Output the (X, Y) coordinate of the center of the cell containing the given text.  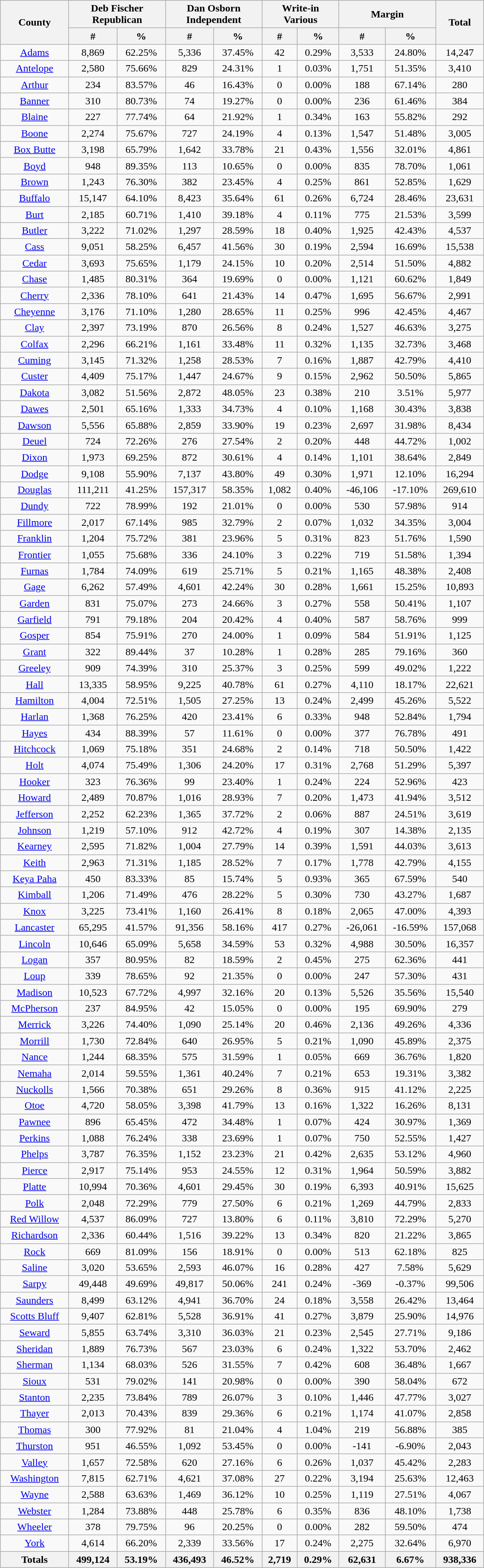
51.56% (141, 393)
24.19% (238, 133)
Jefferson (35, 814)
5,528 (190, 1316)
1,516 (190, 1235)
195 (362, 1009)
25.63% (410, 1478)
3,020 (93, 1268)
6,970 (460, 1543)
385 (460, 1430)
Furnas (35, 571)
280 (460, 85)
1,161 (190, 344)
Valley (35, 1462)
1,730 (93, 1041)
307 (362, 830)
4,621 (190, 1478)
Cass (35, 247)
431 (460, 976)
4,614 (93, 1543)
2,225 (460, 1089)
Howard (35, 798)
Holt (35, 765)
3,226 (93, 1025)
96 (190, 1527)
620 (190, 1462)
Kearney (35, 846)
Cheyenne (35, 312)
92 (190, 976)
57.30% (410, 976)
6,393 (362, 1187)
41.79% (238, 1106)
526 (190, 1365)
Hall (35, 684)
273 (190, 603)
71.82% (141, 846)
2,283 (460, 1462)
Dawson (35, 425)
424 (362, 1122)
-26,061 (362, 927)
22,621 (460, 684)
Pawnee (35, 1122)
2,963 (93, 863)
51.50% (410, 263)
1,849 (460, 279)
52.55% (410, 1138)
24.51% (410, 814)
67.59% (410, 879)
338 (190, 1138)
Saunders (35, 1300)
531 (93, 1381)
5,336 (190, 52)
1,204 (93, 539)
111,211 (93, 490)
Douglas (35, 490)
378 (93, 1527)
59.50% (410, 1527)
23.45% (238, 182)
44.79% (410, 1203)
1,135 (362, 344)
13,464 (460, 1300)
10,893 (460, 587)
88.39% (141, 733)
2,252 (93, 814)
21.35% (238, 976)
60.44% (141, 1235)
26.56% (238, 328)
0.43% (318, 149)
Saline (35, 1268)
269,610 (460, 490)
0.39% (318, 846)
51.35% (410, 69)
51.29% (410, 765)
37.72% (238, 814)
1,394 (460, 555)
60.62% (410, 279)
46.07% (238, 1268)
1,657 (93, 1462)
28.22% (238, 895)
2,136 (362, 1025)
4,410 (460, 360)
1,527 (362, 328)
83.33% (141, 879)
80.73% (141, 101)
Box Butte (35, 149)
27.54% (238, 441)
Merrick (35, 1025)
84.95% (141, 1009)
18.91% (238, 1251)
2,043 (460, 1446)
1,661 (362, 587)
33.78% (238, 149)
719 (362, 555)
Sherman (35, 1365)
49.69% (141, 1284)
23,631 (460, 198)
Blaine (35, 117)
32.79% (238, 522)
540 (460, 879)
66.20% (141, 1543)
651 (190, 1089)
Total (460, 22)
76.30% (141, 182)
1,219 (93, 830)
24.15% (238, 263)
0.46% (318, 1025)
48.38% (410, 571)
427 (362, 1268)
62.18% (410, 1251)
Arthur (35, 85)
5,855 (93, 1333)
24.20% (238, 765)
23.03% (238, 1349)
3,145 (93, 360)
78.99% (141, 506)
Richardson (35, 1235)
34.59% (238, 943)
1,365 (190, 814)
417 (279, 927)
37.08% (238, 1478)
79.02% (141, 1381)
279 (460, 1009)
78.65% (141, 976)
474 (460, 1527)
29.45% (238, 1187)
Morrill (35, 1041)
5,522 (460, 700)
7.58% (410, 1268)
41.25% (141, 490)
4,941 (190, 1300)
558 (362, 603)
28.59% (238, 231)
75.49% (141, 765)
70.36% (141, 1187)
3,082 (93, 393)
1,004 (190, 846)
75.91% (141, 636)
3,225 (93, 911)
24.80% (410, 52)
3,468 (460, 344)
4,997 (190, 992)
7,137 (190, 474)
434 (93, 733)
0.17% (318, 863)
Boone (35, 133)
914 (460, 506)
19.27% (238, 101)
1,244 (93, 1057)
47.00% (410, 911)
1,016 (190, 798)
1,964 (362, 1170)
Sheridan (35, 1349)
Nance (35, 1057)
3,310 (190, 1333)
53.70% (410, 1349)
25.71% (238, 571)
2,408 (460, 571)
28.53% (238, 360)
Keith (35, 863)
0.05% (318, 1057)
472 (190, 1122)
15,540 (460, 992)
2,397 (93, 328)
282 (362, 1527)
62,631 (362, 1559)
76.73% (141, 1349)
999 (460, 619)
46.55% (141, 1446)
Brown (35, 182)
436,493 (190, 1559)
57.10% (141, 830)
28.52% (238, 863)
Chase (35, 279)
1,485 (93, 279)
157,068 (460, 927)
52.84% (410, 717)
3,787 (93, 1154)
75.18% (141, 749)
Lancaster (35, 927)
29.26% (238, 1089)
63.74% (141, 1333)
9,186 (460, 1333)
724 (93, 441)
76.24% (141, 1138)
450 (93, 879)
1,152 (190, 1154)
72.58% (141, 1462)
23.69% (238, 1138)
351 (190, 749)
1,547 (362, 133)
23 (279, 393)
3,198 (93, 149)
65.88% (141, 425)
65.09% (141, 943)
76.36% (141, 782)
Loup (35, 976)
2,462 (460, 1349)
5,977 (460, 393)
3,275 (460, 328)
8,423 (190, 198)
-141 (362, 1446)
Kimball (35, 895)
915 (362, 1089)
2,962 (362, 376)
2,489 (93, 798)
234 (93, 85)
80.95% (141, 960)
36.91% (238, 1316)
79.16% (410, 652)
750 (362, 1138)
Thurston (35, 1446)
1,306 (190, 765)
584 (362, 636)
34.35% (410, 522)
Margin (387, 14)
75.68% (141, 555)
26.42% (410, 1300)
58.04% (410, 1381)
70.43% (141, 1413)
15,625 (460, 1187)
Adams (35, 52)
653 (362, 1073)
Butler (35, 231)
65,295 (93, 927)
24.55% (238, 1170)
285 (362, 652)
2,719 (279, 1559)
50.59% (410, 1170)
1,165 (362, 571)
323 (93, 782)
2,595 (93, 846)
887 (362, 814)
Garfield (35, 619)
Franklin (35, 539)
Fillmore (35, 522)
Red Willow (35, 1219)
32.01% (410, 149)
953 (190, 1170)
Wheeler (35, 1527)
Garden (35, 603)
62.81% (141, 1316)
9,051 (93, 247)
41.56% (238, 247)
16 (279, 1268)
384 (460, 101)
77.74% (141, 117)
-6.90% (410, 1446)
2,013 (93, 1413)
28.65% (238, 312)
0.15% (318, 376)
1,590 (460, 539)
1,556 (362, 149)
1,179 (190, 263)
24.00% (238, 636)
30.61% (238, 457)
1,107 (460, 603)
75.17% (141, 376)
-46,106 (362, 490)
364 (190, 279)
Clay (35, 328)
1,642 (190, 149)
2,274 (93, 133)
64 (190, 117)
Dakota (35, 393)
4,960 (460, 1154)
Dawes (35, 409)
27.71% (410, 1333)
25.90% (410, 1316)
75.07% (141, 603)
9,407 (93, 1316)
2,917 (93, 1170)
49 (279, 474)
1,505 (190, 700)
1,410 (190, 214)
77.92% (141, 1430)
4,336 (460, 1025)
1,101 (362, 457)
5,629 (460, 1268)
3,533 (362, 52)
36.76% (410, 1057)
51.58% (410, 555)
2,275 (362, 1543)
75.66% (141, 69)
1,820 (460, 1057)
1,037 (362, 1462)
16.69% (410, 247)
Hooker (35, 782)
47.77% (410, 1397)
1,925 (362, 231)
Antelope (35, 69)
36.70% (238, 1300)
29.36% (238, 1413)
141 (190, 1381)
24.67% (238, 376)
247 (362, 976)
2,185 (93, 214)
672 (460, 1381)
21.22% (410, 1235)
839 (190, 1413)
16,357 (460, 943)
62.25% (141, 52)
78.10% (141, 295)
89.44% (141, 652)
18.59% (238, 960)
53.65% (141, 1268)
3,398 (190, 1106)
2,014 (93, 1073)
23.40% (238, 782)
52.96% (410, 782)
24 (279, 1300)
Dixon (35, 457)
192 (190, 506)
1,778 (362, 863)
19.69% (238, 279)
27.51% (410, 1494)
10,523 (93, 992)
49.02% (410, 668)
3,004 (460, 522)
8,869 (93, 52)
Scotts Bluff (35, 1316)
51.76% (410, 539)
20.98% (238, 1381)
2,296 (93, 344)
420 (190, 717)
Nuckolls (35, 1089)
823 (362, 539)
4,467 (460, 312)
62.36% (410, 960)
1,258 (190, 360)
476 (190, 895)
58.25% (141, 247)
3,410 (460, 69)
5,556 (93, 425)
40.91% (410, 1187)
Rock (35, 1251)
59.55% (141, 1073)
Boyd (35, 166)
4,988 (362, 943)
360 (460, 652)
26.41% (238, 911)
Deuel (35, 441)
4,720 (93, 1106)
775 (362, 214)
3,222 (93, 231)
1.04% (318, 1430)
4,155 (460, 863)
1,368 (93, 717)
12,463 (460, 1478)
641 (190, 295)
Gosper (35, 636)
31.55% (238, 1365)
74.39% (141, 668)
44.72% (410, 441)
872 (190, 457)
35.56% (410, 992)
779 (190, 1203)
99,506 (460, 1284)
530 (362, 506)
1,784 (93, 571)
Dundy (35, 506)
74.09% (141, 571)
13,335 (93, 684)
1,082 (279, 490)
23.41% (238, 717)
339 (93, 976)
16.26% (410, 1106)
Totals (35, 1559)
1,794 (460, 717)
0.45% (318, 960)
91,356 (190, 927)
56.67% (410, 295)
11.61% (238, 733)
1,160 (190, 911)
0.09% (318, 636)
36.48% (410, 1365)
3,619 (460, 814)
4,074 (93, 765)
156 (190, 1251)
1,092 (190, 1446)
34.73% (238, 409)
4,409 (93, 376)
40.24% (238, 1073)
42.45% (410, 312)
1,361 (190, 1073)
730 (362, 895)
336 (190, 555)
73.84% (141, 1397)
Cherry (35, 295)
Gage (35, 587)
2,235 (93, 1397)
-0.37% (410, 1284)
25.78% (238, 1511)
73.41% (141, 911)
9 (279, 376)
35.64% (238, 198)
2,501 (93, 409)
41.07% (410, 1413)
27.79% (238, 846)
15.25% (410, 587)
1,427 (460, 1138)
71.02% (141, 231)
56.88% (410, 1430)
237 (93, 1009)
Dan OsbornIndependent (214, 14)
81 (190, 1430)
599 (362, 668)
896 (93, 1122)
49,817 (190, 1284)
4,067 (460, 1494)
75.65% (141, 263)
423 (460, 782)
46.52% (238, 1559)
County (35, 22)
938,336 (460, 1559)
Stanton (35, 1397)
224 (362, 782)
24.66% (238, 603)
1,069 (93, 749)
1,280 (190, 312)
20.25% (238, 1527)
2,697 (362, 425)
Polk (35, 1203)
23.23% (238, 1154)
6,457 (190, 247)
65.16% (141, 409)
42.72% (238, 830)
55.82% (410, 117)
2,065 (362, 911)
20.42% (238, 619)
46 (190, 85)
2,514 (362, 263)
85 (190, 879)
Greeley (35, 668)
1,269 (362, 1203)
1,469 (190, 1494)
99 (190, 782)
53 (279, 943)
Platte (35, 1187)
45.89% (410, 1041)
23.96% (238, 539)
33.90% (238, 425)
1,119 (362, 1494)
14.38% (410, 830)
8,499 (93, 1300)
3,613 (460, 846)
30.43% (410, 409)
1,687 (460, 895)
33.48% (238, 344)
5,526 (362, 992)
48.10% (410, 1511)
57.98% (410, 506)
43.80% (238, 474)
2,375 (460, 1041)
28.46% (410, 198)
2,849 (460, 457)
3,882 (460, 1170)
204 (190, 619)
Phelps (35, 1154)
65.45% (141, 1122)
53.12% (410, 1154)
64.10% (141, 198)
71.49% (141, 895)
49,448 (93, 1284)
16,294 (460, 474)
6,724 (362, 198)
57.49% (141, 587)
65.79% (141, 149)
63.63% (141, 1494)
835 (362, 166)
51.91% (410, 636)
40.78% (238, 684)
2,991 (460, 295)
0.38% (318, 393)
10,646 (93, 943)
39.22% (238, 1235)
Harlan (35, 717)
49.26% (410, 1025)
1,206 (93, 895)
53.19% (141, 1559)
15.05% (238, 1009)
6,262 (93, 587)
381 (190, 539)
1,168 (362, 409)
32.64% (410, 1543)
831 (93, 603)
43.27% (410, 895)
42.43% (410, 231)
25.37% (238, 668)
575 (190, 1057)
83.57% (141, 85)
26.95% (238, 1041)
75.14% (141, 1170)
2,588 (93, 1494)
825 (460, 1251)
2,545 (362, 1333)
Hamilton (35, 700)
7,815 (93, 1478)
41 (279, 1316)
4,882 (460, 263)
30.97% (410, 1122)
357 (93, 960)
1,889 (93, 1349)
60.71% (141, 214)
70.87% (141, 798)
3,512 (460, 798)
79.75% (141, 1527)
Logan (35, 960)
71.32% (141, 360)
861 (362, 182)
50.41% (410, 603)
2,859 (190, 425)
27.16% (238, 1462)
45.26% (410, 700)
2,833 (460, 1203)
41.12% (410, 1089)
-369 (362, 1284)
0.03% (318, 69)
491 (460, 733)
38.64% (410, 457)
1,973 (93, 457)
10.65% (238, 166)
9,108 (93, 474)
5,270 (460, 1219)
4,110 (362, 684)
0.36% (318, 1089)
73.19% (141, 328)
2,594 (362, 247)
619 (190, 571)
Otoe (35, 1106)
82 (190, 960)
441 (460, 960)
68.35% (141, 1057)
12 (279, 1170)
York (35, 1543)
2,768 (362, 765)
1,447 (190, 376)
70.38% (141, 1089)
0.06% (318, 814)
1,695 (362, 295)
30.50% (410, 943)
2,135 (460, 830)
820 (362, 1235)
33.56% (238, 1543)
58.05% (141, 1106)
236 (362, 101)
10.28% (238, 652)
870 (190, 328)
50.06% (238, 1284)
0.93% (318, 879)
300 (93, 1430)
Knox (35, 911)
3,879 (362, 1316)
2,339 (190, 1543)
365 (362, 879)
3,176 (93, 312)
1,297 (190, 231)
Hayes (35, 733)
Cedar (35, 263)
12.10% (410, 474)
722 (93, 506)
241 (279, 1284)
Write-inVarious (301, 14)
62.23% (141, 814)
Cuming (35, 360)
89.35% (141, 166)
69.90% (410, 1009)
499,124 (93, 1559)
Grant (35, 652)
1,422 (460, 749)
227 (93, 117)
1,055 (93, 555)
1,751 (362, 69)
36.03% (238, 1333)
58.76% (410, 619)
68.03% (141, 1365)
1,243 (93, 182)
61.46% (410, 101)
Burt (35, 214)
Webster (35, 1511)
1,061 (460, 166)
2,872 (190, 393)
Lincoln (35, 943)
3,693 (93, 263)
Pierce (35, 1170)
Dodge (35, 474)
608 (362, 1365)
75.72% (141, 539)
2,593 (190, 1268)
73.88% (141, 1511)
2,017 (93, 522)
Hitchcock (35, 749)
21.53% (410, 214)
Banner (35, 101)
8,434 (460, 425)
16.43% (238, 85)
75.67% (141, 133)
163 (362, 117)
26.07% (238, 1397)
72.26% (141, 441)
21.92% (238, 117)
1,032 (362, 522)
45.42% (410, 1462)
912 (190, 830)
Nemaha (35, 1073)
67.72% (141, 992)
1,591 (362, 846)
81.09% (141, 1251)
3,810 (362, 1219)
1,125 (460, 636)
42.24% (238, 587)
1,002 (460, 441)
Wayne (35, 1494)
13.80% (238, 1219)
1,134 (93, 1365)
21.01% (238, 506)
640 (190, 1041)
76.25% (141, 717)
78.70% (410, 166)
66.21% (141, 344)
Washington (35, 1478)
14,247 (460, 52)
9,225 (190, 684)
Buffalo (35, 198)
57 (190, 733)
0.33% (318, 717)
Deb FischerRepublican (117, 14)
2,635 (362, 1154)
5,865 (460, 376)
37.45% (238, 52)
15,147 (93, 198)
76.35% (141, 1154)
86.09% (141, 1219)
3,838 (460, 409)
1,629 (460, 182)
113 (190, 166)
1,174 (362, 1413)
63.12% (141, 1300)
1,738 (460, 1511)
19.31% (410, 1073)
24.31% (238, 69)
1,333 (190, 409)
1,667 (460, 1365)
1,121 (362, 279)
48.05% (238, 393)
21.04% (238, 1430)
791 (93, 619)
985 (190, 522)
1,088 (93, 1138)
Sioux (35, 1381)
74.40% (141, 1025)
21.43% (238, 295)
24.68% (238, 749)
-17.10% (410, 490)
71.31% (141, 863)
58.95% (141, 684)
382 (190, 182)
34.48% (238, 1122)
Custer (35, 376)
79.18% (141, 619)
Seward (35, 1333)
1,887 (362, 360)
37 (190, 652)
52.85% (410, 182)
1,473 (362, 798)
36.12% (238, 1494)
377 (362, 733)
31.98% (410, 425)
72.84% (141, 1041)
210 (362, 393)
2,499 (362, 700)
322 (93, 652)
854 (93, 636)
32.73% (410, 344)
0.35% (318, 1511)
69.25% (141, 457)
2,580 (93, 69)
5,397 (460, 765)
3,599 (460, 214)
Madison (35, 992)
275 (362, 960)
1,369 (460, 1122)
1,284 (93, 1511)
10,994 (93, 1187)
19 (279, 425)
3,005 (460, 133)
4,004 (93, 700)
2,858 (460, 1413)
15.74% (238, 879)
Sarpy (35, 1284)
157,317 (190, 490)
3,382 (460, 1073)
24.10% (238, 555)
1,971 (362, 474)
Perkins (35, 1138)
6.67% (410, 1559)
4,861 (460, 149)
2,048 (93, 1203)
718 (362, 749)
Colfax (35, 344)
836 (362, 1511)
15,538 (460, 247)
27.50% (238, 1203)
3,027 (460, 1397)
25.14% (238, 1025)
5,658 (190, 943)
41.57% (141, 927)
996 (362, 312)
3.51% (410, 393)
4,393 (460, 911)
27.25% (238, 700)
188 (362, 85)
513 (362, 1251)
829 (190, 69)
1,185 (190, 863)
53.45% (238, 1446)
270 (190, 636)
McPherson (35, 1009)
3,194 (362, 1478)
18.17% (410, 684)
909 (93, 668)
587 (362, 619)
Johnson (35, 830)
76.78% (410, 733)
Keya Paha (35, 879)
567 (190, 1349)
3,558 (362, 1300)
55.90% (141, 474)
58.16% (238, 927)
72.51% (141, 700)
292 (460, 117)
71.10% (141, 312)
32.16% (238, 992)
1,222 (460, 668)
1,446 (362, 1397)
28.93% (238, 798)
1,566 (93, 1089)
44.03% (410, 846)
31.59% (238, 1057)
80.31% (141, 279)
0.47% (318, 295)
219 (362, 1430)
789 (190, 1397)
390 (362, 1381)
51.48% (410, 133)
27 (279, 1478)
276 (190, 441)
-16.59% (410, 927)
Thayer (35, 1413)
58.35% (238, 490)
39.18% (238, 214)
Frontier (35, 555)
14,976 (460, 1316)
Thomas (35, 1430)
18 (279, 231)
46.63% (410, 328)
62.71% (141, 1478)
74 (190, 101)
41.94% (410, 798)
8,131 (460, 1106)
3,865 (460, 1235)
951 (93, 1446)
